Return (x, y) of the center of cell containing provided text 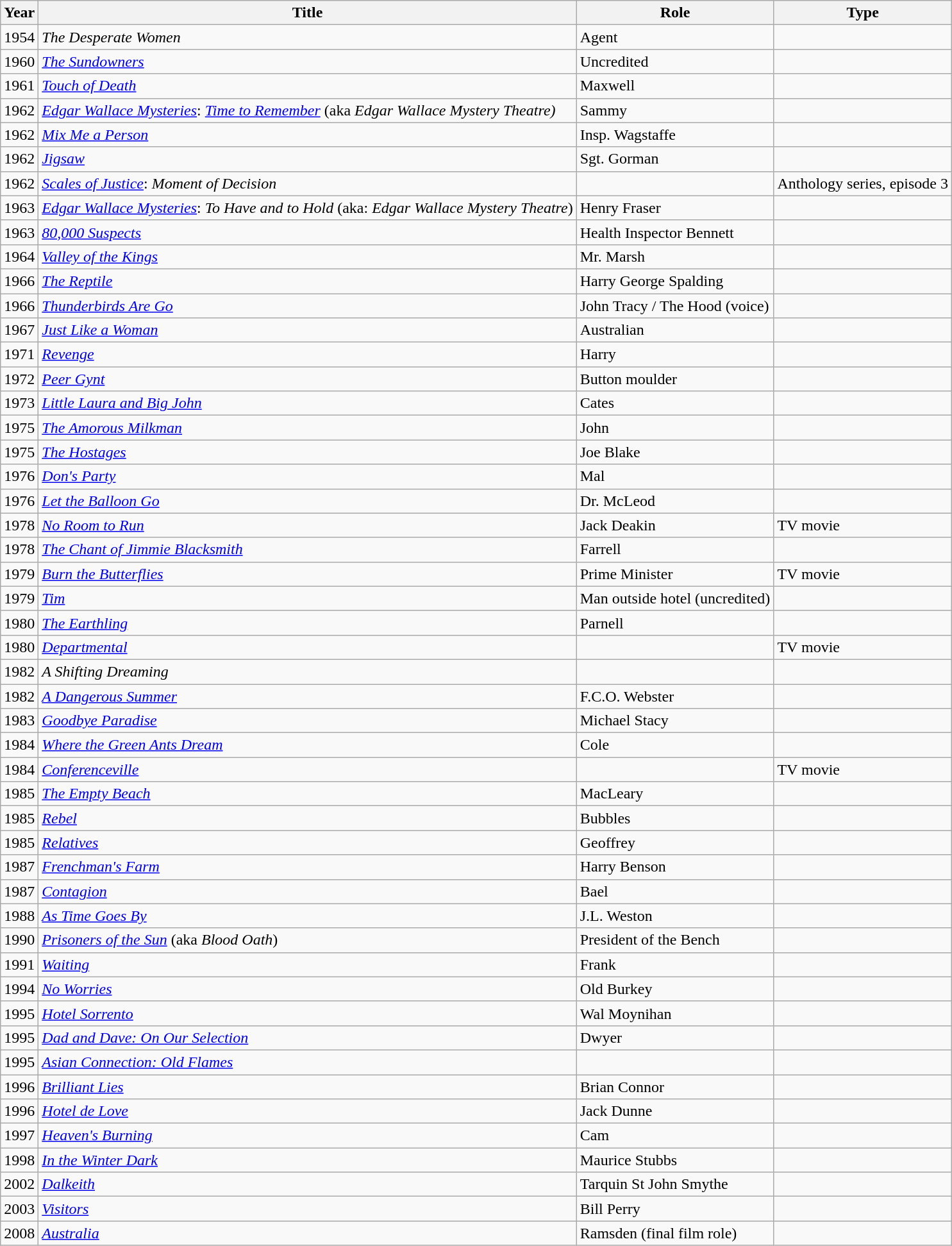
A Shifting Dreaming (308, 671)
1988 (19, 916)
Jack Deakin (675, 525)
The Sundowners (308, 62)
1954 (19, 37)
Farrell (675, 550)
Revenge (308, 355)
As Time Goes By (308, 916)
Contagion (308, 891)
Harry Benson (675, 867)
Insp. Wagstaffe (675, 135)
Where the Green Ants Dream (308, 745)
Bill Perry (675, 1209)
Dad and Dave: On Our Selection (308, 1038)
Agent (675, 37)
Hotel de Love (308, 1111)
Peer Gynt (308, 379)
1998 (19, 1160)
John Tracy / The Hood (voice) (675, 306)
2008 (19, 1233)
Maurice Stubbs (675, 1160)
Bael (675, 891)
Frank (675, 964)
The Hostages (308, 452)
Type (863, 13)
The Reptile (308, 281)
Visitors (308, 1209)
President of the Bench (675, 940)
Wal Moynihan (675, 1013)
Jack Dunne (675, 1111)
1983 (19, 721)
1990 (19, 940)
Frenchman's Farm (308, 867)
1994 (19, 989)
Edgar Wallace Mysteries: Time to Remember (aka Edgar Wallace Mystery Theatre) (308, 110)
Just Like a Woman (308, 330)
Prime Minister (675, 574)
1997 (19, 1136)
Mr. Marsh (675, 257)
Tim (308, 598)
Maxwell (675, 86)
Uncredited (675, 62)
Valley of the Kings (308, 257)
The Desperate Women (308, 37)
Anthology series, episode 3 (863, 183)
Cole (675, 745)
No Worries (308, 989)
Hotel Sorrento (308, 1013)
1960 (19, 62)
Harry George Spalding (675, 281)
1971 (19, 355)
Old Burkey (675, 989)
Tarquin St John Smythe (675, 1184)
F.C.O. Webster (675, 696)
Brian Connor (675, 1087)
Rebel (308, 818)
Health Inspector Bennett (675, 232)
MacLeary (675, 794)
Cates (675, 403)
1961 (19, 86)
The Amorous Milkman (308, 428)
Let the Balloon Go (308, 501)
Dalkeith (308, 1184)
Ramsden (final film role) (675, 1233)
Mal (675, 476)
Edgar Wallace Mysteries: To Have and to Hold (aka: Edgar Wallace Mystery Theatre) (308, 208)
Goodbye Paradise (308, 721)
A Dangerous Summer (308, 696)
2003 (19, 1209)
Dr. McLeod (675, 501)
1973 (19, 403)
The Chant of Jimmie Blacksmith (308, 550)
Man outside hotel (uncredited) (675, 598)
Geoffrey (675, 843)
Relatives (308, 843)
Role (675, 13)
Little Laura and Big John (308, 403)
1964 (19, 257)
In the Winter Dark (308, 1160)
Year (19, 13)
Harry (675, 355)
2002 (19, 1184)
Asian Connection: Old Flames (308, 1062)
Don's Party (308, 476)
Touch of Death (308, 86)
Burn the Butterflies (308, 574)
Australia (308, 1233)
Bubbles (675, 818)
Mix Me a Person (308, 135)
Thunderbirds Are Go (308, 306)
80,000 Suspects (308, 232)
Jigsaw (308, 159)
Conferenceville (308, 770)
Joe Blake (675, 452)
1972 (19, 379)
The Earthling (308, 623)
Scales of Justice: Moment of Decision (308, 183)
Heaven's Burning (308, 1136)
Henry Fraser (675, 208)
The Empty Beach (308, 794)
1967 (19, 330)
Michael Stacy (675, 721)
Title (308, 13)
Button moulder (675, 379)
Australian (675, 330)
1991 (19, 964)
Prisoners of the Sun (aka Blood Oath) (308, 940)
J.L. Weston (675, 916)
Sgt. Gorman (675, 159)
Cam (675, 1136)
John (675, 428)
Brilliant Lies (308, 1087)
Waiting (308, 964)
Sammy (675, 110)
No Room to Run (308, 525)
Parnell (675, 623)
Departmental (308, 647)
Dwyer (675, 1038)
